For the text-containing cell, return its midpoint in (x, y) coordinate format. 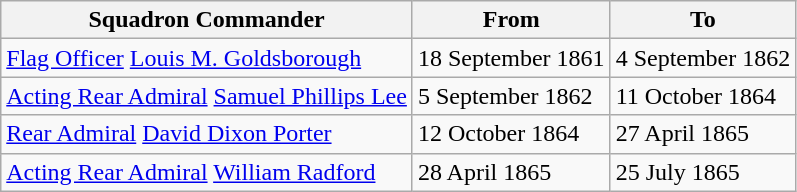
Acting Rear Admiral William Radford (207, 172)
To (703, 20)
Rear Admiral David Dixon Porter (207, 134)
From (511, 20)
25 July 1865 (703, 172)
Acting Rear Admiral Samuel Phillips Lee (207, 96)
5 September 1862 (511, 96)
28 April 1865 (511, 172)
11 October 1864 (703, 96)
27 April 1865 (703, 134)
4 September 1862 (703, 58)
18 September 1861 (511, 58)
Flag Officer Louis M. Goldsborough (207, 58)
Squadron Commander (207, 20)
12 October 1864 (511, 134)
